Determine the [x, y] coordinate at the center of the cell enclosing the given text.  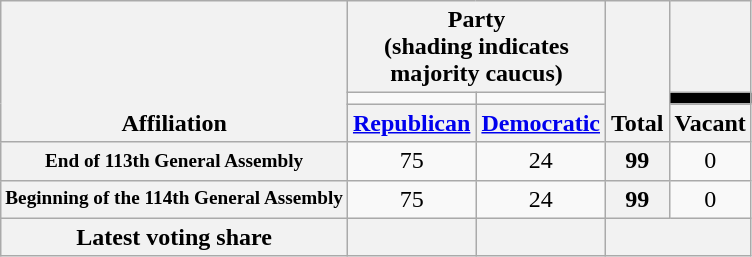
Democratic [541, 123]
Vacant [710, 123]
End of 113th General Assembly [174, 161]
Party (shading indicatesmajority caucus) [476, 47]
Beginning of the 114th General Assembly [174, 199]
Latest voting share [174, 237]
Total [638, 72]
Republican [411, 123]
Affiliation [174, 72]
